Locate the cell with the specified text and output its [x, y] center coordinate. 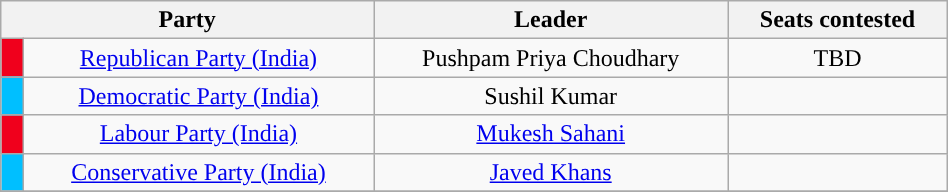
Party [188, 20]
Mukesh Sahani [551, 134]
Seats contested [838, 20]
Labour Party (India) [198, 134]
Leader [551, 20]
Democratic Party (India) [198, 96]
Javed Khans [551, 172]
Sushil Kumar [551, 96]
TBD [838, 58]
Conservative Party (India) [198, 172]
Republican Party (India) [198, 58]
Pushpam Priya Choudhary [551, 58]
